Detect which cell encompasses the target text, then output its [x, y] center coordinate. 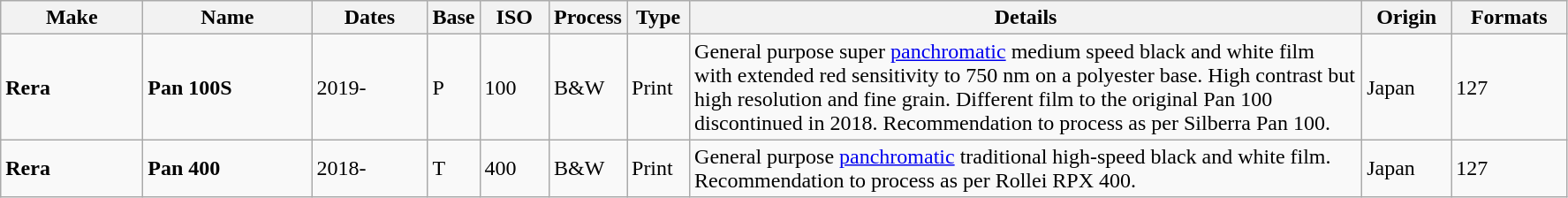
Base [454, 18]
Pan 100S [228, 87]
Process [588, 18]
Type [659, 18]
Formats [1509, 18]
Origin [1406, 18]
Pan 400 [228, 168]
2018- [369, 168]
Make [72, 18]
ISO [514, 18]
General purpose panchromatic traditional high-speed black and white film. Recommendation to process as per Rollei RPX 400. [1026, 168]
Name [228, 18]
100 [514, 87]
Details [1026, 18]
400 [514, 168]
T [454, 168]
Dates [369, 18]
2019- [369, 87]
P [454, 87]
